Identify which cell holds the provided text, then report its (x, y) central coordinate. 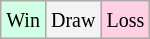
Loss (126, 20)
Win (24, 20)
Draw (72, 20)
